Return the (x, y) coordinate for the center point of the cell that contains the specified text.  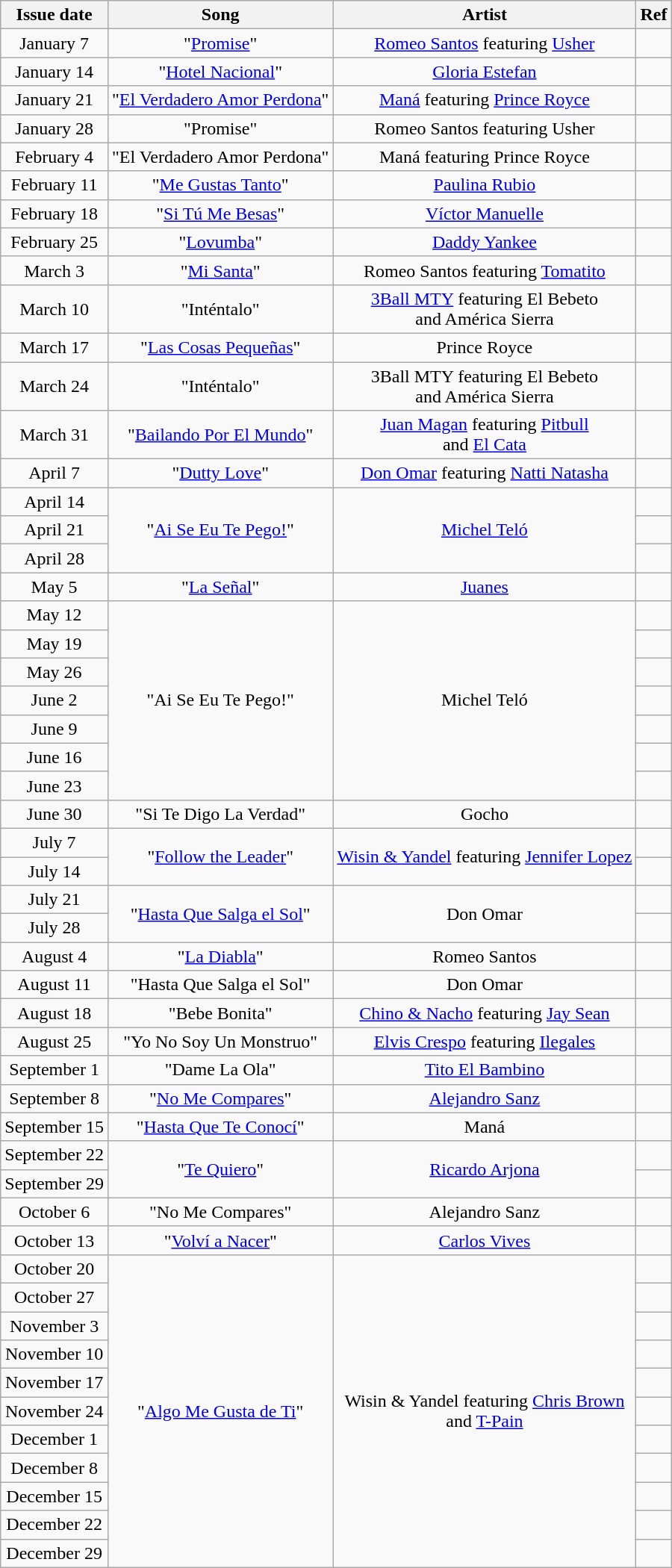
"Bebe Bonita" (220, 1013)
November 17 (55, 1383)
March 10 (55, 309)
"Bailando Por El Mundo" (220, 435)
September 22 (55, 1155)
November 10 (55, 1354)
January 14 (55, 72)
May 19 (55, 644)
June 9 (55, 729)
"Yo No Soy Un Monstruo" (220, 1042)
May 5 (55, 587)
December 29 (55, 1553)
Gocho (485, 814)
February 18 (55, 214)
"Me Gustas Tanto" (220, 185)
"Hotel Nacional" (220, 72)
December 15 (55, 1496)
Tito El Bambino (485, 1070)
October 13 (55, 1240)
"Algo Me Gusta de Ti" (220, 1411)
"Si Te Digo La Verdad" (220, 814)
"Follow the Leader" (220, 856)
July 21 (55, 900)
Artist (485, 15)
November 24 (55, 1411)
June 23 (55, 785)
March 24 (55, 385)
"Dame La Ola" (220, 1070)
April 14 (55, 502)
Wisin & Yandel featuring Chris Brown and T-Pain (485, 1411)
Daddy Yankee (485, 242)
"Te Quiero" (220, 1169)
July 28 (55, 928)
Elvis Crespo featuring Ilegales (485, 1042)
June 2 (55, 700)
June 30 (55, 814)
Gloria Estefan (485, 72)
Prince Royce (485, 347)
Ricardo Arjona (485, 1169)
Carlos Vives (485, 1240)
August 25 (55, 1042)
October 6 (55, 1212)
December 8 (55, 1468)
Ref (654, 15)
January 28 (55, 128)
Issue date (55, 15)
Maná (485, 1127)
January 7 (55, 43)
Song (220, 15)
December 22 (55, 1525)
"La Diabla" (220, 956)
September 15 (55, 1127)
March 3 (55, 270)
"La Señal" (220, 587)
February 4 (55, 157)
Víctor Manuelle (485, 214)
June 16 (55, 757)
January 21 (55, 100)
October 20 (55, 1269)
October 27 (55, 1297)
"Volví a Nacer" (220, 1240)
February 11 (55, 185)
August 18 (55, 1013)
March 17 (55, 347)
"Lovumba" (220, 242)
"Dutty Love" (220, 473)
February 25 (55, 242)
Chino & Nacho featuring Jay Sean (485, 1013)
September 29 (55, 1183)
"Hasta Que Te Conocí" (220, 1127)
August 11 (55, 985)
November 3 (55, 1325)
September 1 (55, 1070)
Wisin & Yandel featuring Jennifer Lopez (485, 856)
May 26 (55, 672)
"Si Tú Me Besas" (220, 214)
April 28 (55, 559)
July 14 (55, 871)
Romeo Santos featuring Tomatito (485, 270)
July 7 (55, 842)
April 21 (55, 530)
"Las Cosas Pequeñas" (220, 347)
December 1 (55, 1440)
May 12 (55, 615)
Romeo Santos (485, 956)
August 4 (55, 956)
Don Omar featuring Natti Natasha (485, 473)
March 31 (55, 435)
September 8 (55, 1098)
Paulina Rubio (485, 185)
"Mi Santa" (220, 270)
Juanes (485, 587)
April 7 (55, 473)
Juan Magan featuring Pitbull and El Cata (485, 435)
